Search for the cell housing the specified text and yield its (x, y) center coordinate. 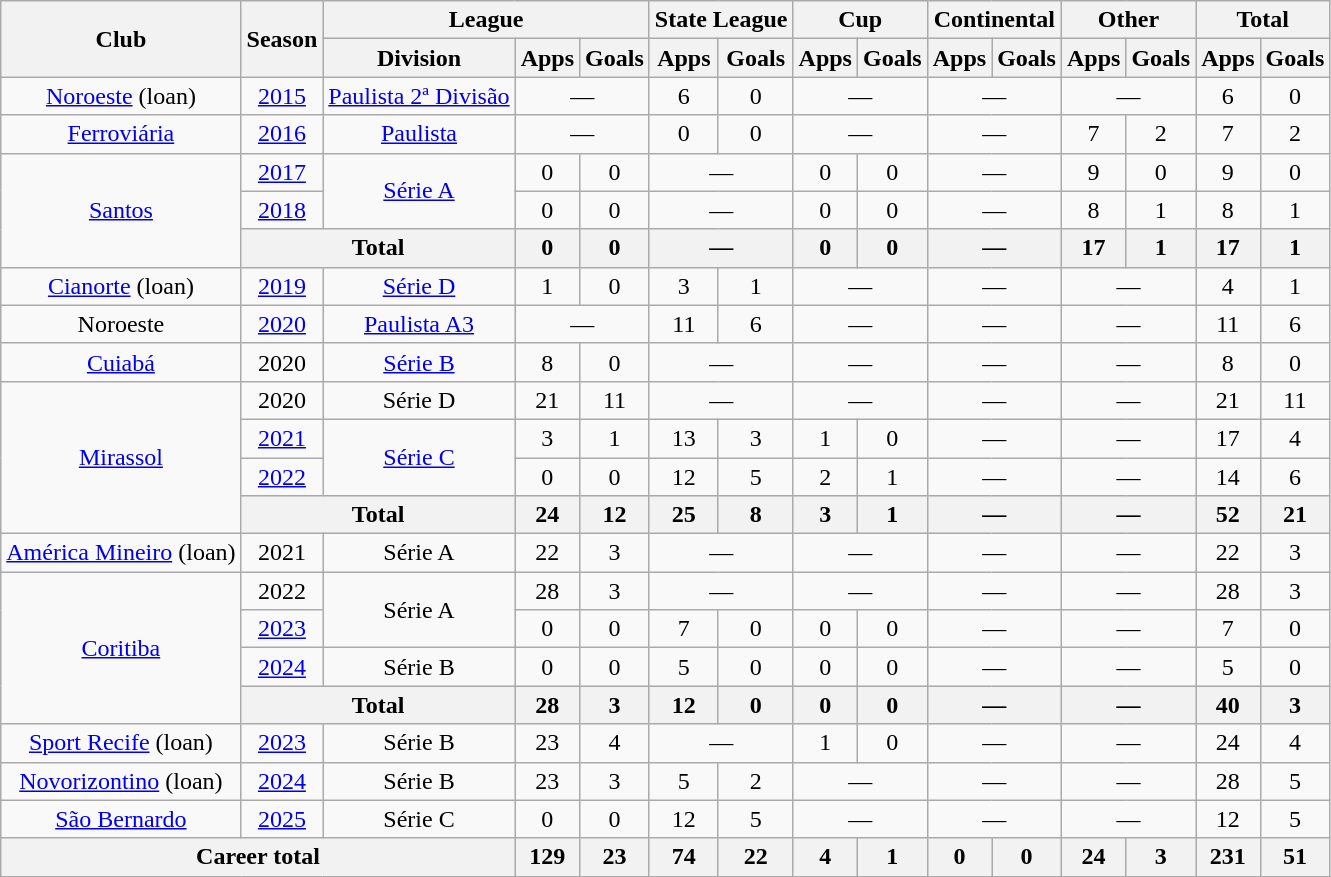
Paulista A3 (419, 324)
2015 (282, 96)
74 (684, 857)
Noroeste (loan) (121, 96)
Club (121, 39)
Sport Recife (loan) (121, 743)
14 (1228, 477)
2018 (282, 210)
Paulista 2ª Divisão (419, 96)
Cianorte (loan) (121, 286)
Santos (121, 210)
São Bernardo (121, 819)
Noroeste (121, 324)
2025 (282, 819)
Mirassol (121, 457)
Coritiba (121, 648)
13 (684, 438)
Ferroviária (121, 134)
25 (684, 515)
Career total (258, 857)
State League (721, 20)
2016 (282, 134)
Division (419, 58)
2017 (282, 172)
Cup (860, 20)
Season (282, 39)
América Mineiro (loan) (121, 553)
51 (1295, 857)
Novorizontino (loan) (121, 781)
Cuiabá (121, 362)
40 (1228, 705)
Continental (994, 20)
Paulista (419, 134)
2019 (282, 286)
52 (1228, 515)
Other (1128, 20)
129 (547, 857)
League (486, 20)
231 (1228, 857)
